Extract the [X, Y] coordinate from the center of the cell holding the provided text.  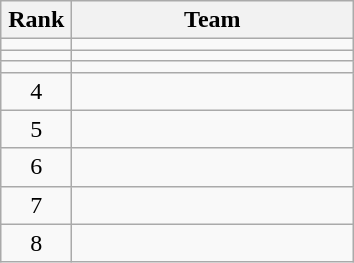
6 [36, 167]
Team [212, 20]
8 [36, 243]
7 [36, 205]
5 [36, 129]
Rank [36, 20]
4 [36, 91]
